Pinpoint the cell where the given text exists, returning its [x, y] midpoint coordinate. 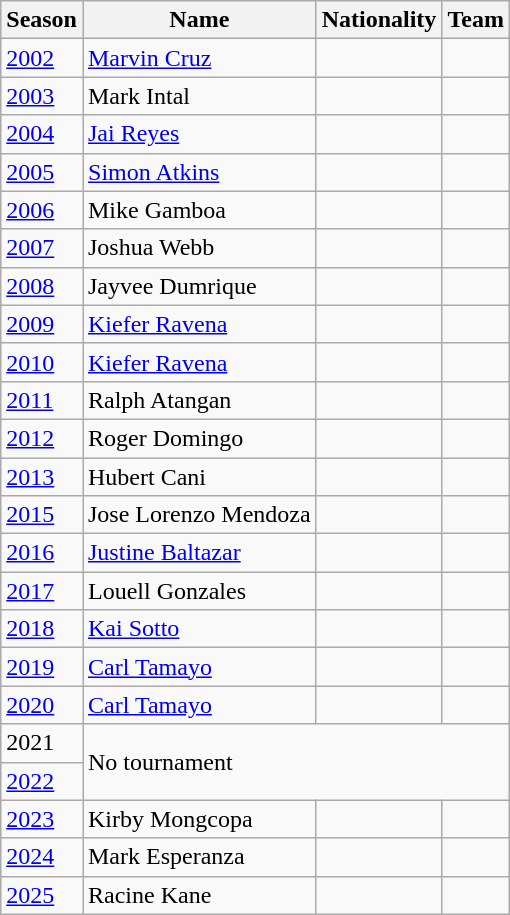
Roger Domingo [199, 438]
Mark Intal [199, 96]
2024 [42, 857]
2021 [42, 743]
2025 [42, 895]
Season [42, 20]
Jai Reyes [199, 134]
2008 [42, 286]
Mike Gamboa [199, 210]
2020 [42, 705]
2016 [42, 553]
2004 [42, 134]
2023 [42, 819]
2011 [42, 400]
Jose Lorenzo Mendoza [199, 515]
2007 [42, 248]
2010 [42, 362]
2019 [42, 667]
Jayvee Dumrique [199, 286]
Hubert Cani [199, 477]
2003 [42, 96]
2002 [42, 58]
2018 [42, 629]
2022 [42, 781]
Louell Gonzales [199, 591]
Simon Atkins [199, 172]
Name [199, 20]
2012 [42, 438]
No tournament [296, 762]
Marvin Cruz [199, 58]
2005 [42, 172]
Kai Sotto [199, 629]
Nationality [379, 20]
Kirby Mongcopa [199, 819]
Justine Baltazar [199, 553]
Team [476, 20]
2017 [42, 591]
Ralph Atangan [199, 400]
2015 [42, 515]
Racine Kane [199, 895]
2013 [42, 477]
2009 [42, 324]
Joshua Webb [199, 248]
2006 [42, 210]
Mark Esperanza [199, 857]
